Return (x, y) of the center of cell containing provided text 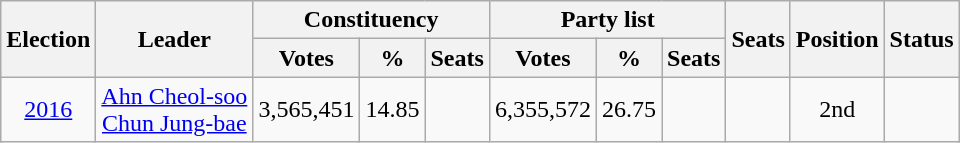
Status (922, 39)
Leader (174, 39)
Party list (608, 20)
Position (837, 39)
Election (48, 39)
Constituency (372, 20)
2nd (837, 110)
Ahn Cheol-sooChun Jung-bae (174, 110)
26.75 (628, 110)
14.85 (392, 110)
2016 (48, 110)
6,355,572 (542, 110)
3,565,451 (306, 110)
